Capture the cell that displays the provided text and extract its [x, y] central coordinate. 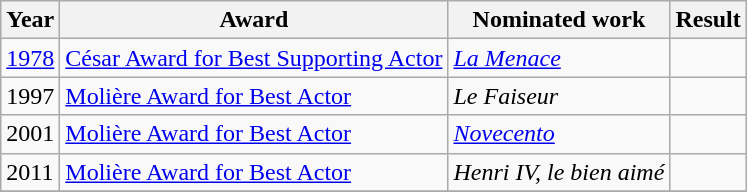
1978 [30, 58]
Result [708, 20]
Year [30, 20]
Nominated work [559, 20]
Henri IV, le bien aimé [559, 172]
2001 [30, 134]
2011 [30, 172]
La Menace [559, 58]
Award [254, 20]
Novecento [559, 134]
Le Faiseur [559, 96]
César Award for Best Supporting Actor [254, 58]
1997 [30, 96]
